Return the [X, Y] coordinate for the center point of the cell that contains the specified text.  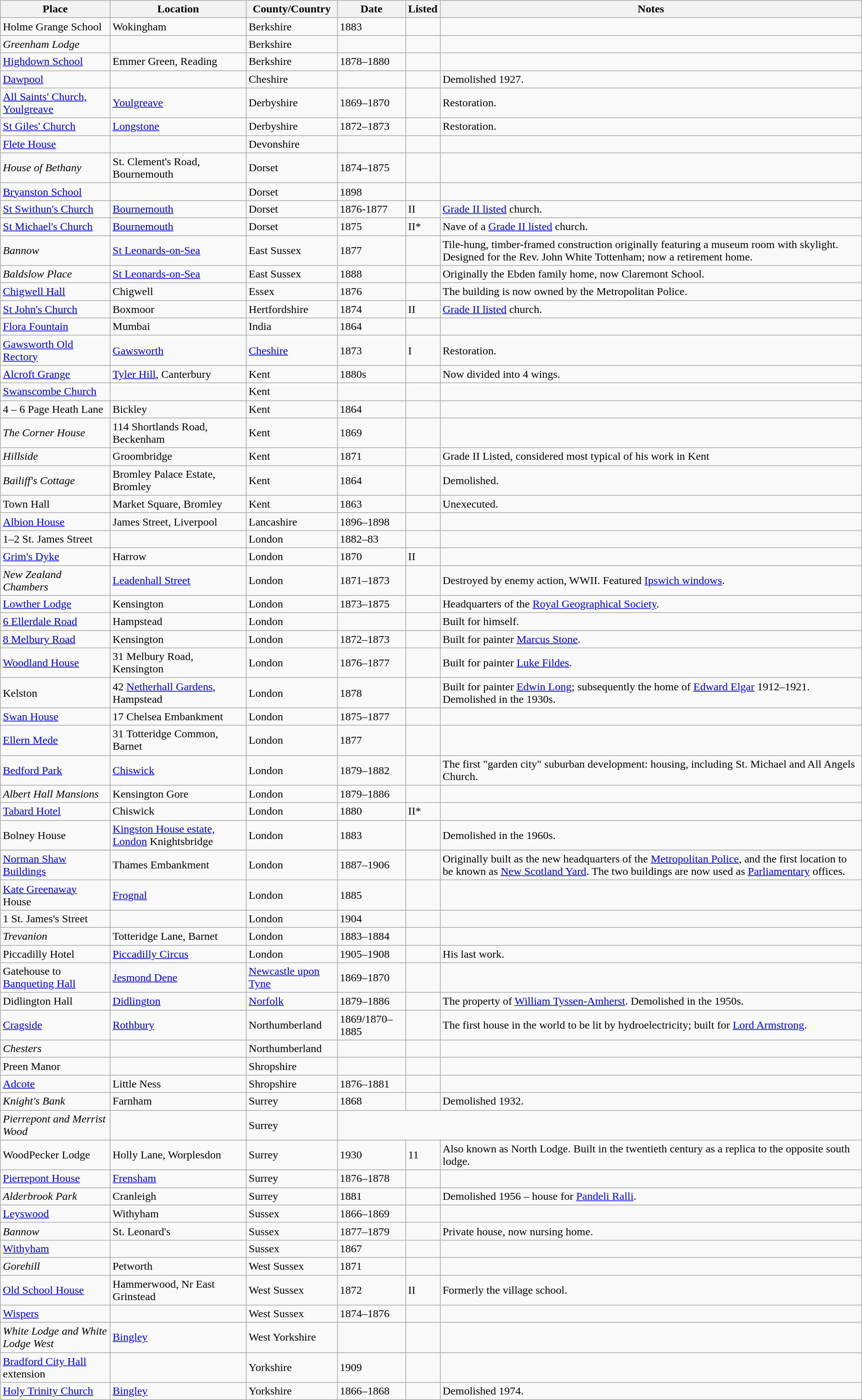
Pierrepont House [55, 1179]
Petworth [178, 1266]
8 Melbury Road [55, 639]
The building is now owned by the Metropolitan Police. [651, 292]
Baldslow Place [55, 274]
Kensington Gore [178, 794]
1875 [372, 226]
Built for himself. [651, 622]
Demolished 1927. [651, 79]
Gawsworth Old Rectory [55, 351]
Chigwell [178, 292]
1875–1877 [372, 717]
1876–1881 [372, 1084]
Built for painter Edwin Long; subsequently the home of Edward Elgar 1912–1921. Demolished in the 1930s. [651, 693]
1876 [372, 292]
Bickley [178, 409]
Demolished in the 1960s. [651, 835]
1873 [372, 351]
1877–1879 [372, 1231]
Devonshire [292, 144]
Bedford Park [55, 770]
Cranleigh [178, 1196]
Built for painter Marcus Stone. [651, 639]
Holy Trinity Church [55, 1391]
Notes [651, 9]
Grade II Listed, considered most typical of his work in Kent [651, 457]
1909 [372, 1368]
1878–1880 [372, 62]
Flete House [55, 144]
James Street, Liverpool [178, 521]
Demolished 1932. [651, 1101]
1898 [372, 191]
Highdown School [55, 62]
Greenham Lodge [55, 44]
Grim's Dyke [55, 556]
1872 [372, 1290]
Demolished 1956 – house for Pandeli Ralli. [651, 1196]
St Giles' Church [55, 127]
Wokingham [178, 27]
Preen Manor [55, 1066]
Kingston House estate, London Knightsbridge [178, 835]
I [423, 351]
Norfolk [292, 1001]
Mumbai [178, 327]
The first "garden city" suburban development: housing, including St. Michael and All Angels Church. [651, 770]
Lowther Lodge [55, 604]
India [292, 327]
Destroyed by enemy action, WWII. Featured Ipswich windows. [651, 580]
Frensham [178, 1179]
11 [423, 1155]
1904 [372, 919]
Tabard Hotel [55, 811]
County/Country [292, 9]
Holme Grange School [55, 27]
Listed [423, 9]
Youlgreave [178, 103]
114 Shortlands Road, Beckenham [178, 433]
Gatehouse to Banqueting Hall [55, 978]
Piccadilly Hotel [55, 954]
Ellern Mede [55, 740]
1874–1876 [372, 1314]
Leyswood [55, 1214]
1885 [372, 895]
1867 [372, 1249]
1887–1906 [372, 865]
Private house, now nursing home. [651, 1231]
WoodPecker Lodge [55, 1155]
1882–83 [372, 539]
Gorehill [55, 1266]
Norman Shaw Buildings [55, 865]
1888 [372, 274]
Nave of a Grade II listed church. [651, 226]
Hertfordshire [292, 309]
Lancashire [292, 521]
Totteridge Lane, Barnet [178, 936]
Little Ness [178, 1084]
Market Square, Bromley [178, 504]
Flora Fountain [55, 327]
Frognal [178, 895]
Place [55, 9]
1874–1875 [372, 168]
Alderbrook Park [55, 1196]
Leadenhall Street [178, 580]
Rothbury [178, 1025]
Piccadilly Circus [178, 954]
House of Bethany [55, 168]
1876-1877 [372, 209]
1 St. James's Street [55, 919]
All Saints' Church, Youlgreave [55, 103]
Didlington [178, 1001]
Newcastle upon Tyne [292, 978]
St Michael's Church [55, 226]
1866–1868 [372, 1391]
Adcote [55, 1084]
Harrow [178, 556]
1879–1882 [372, 770]
6 Ellerdale Road [55, 622]
New Zealand Chambers [55, 580]
Bryanston School [55, 191]
4 – 6 Page Heath Lane [55, 409]
Essex [292, 292]
Knight's Bank [55, 1101]
31 Totteridge Common, Barnet [178, 740]
Gawsworth [178, 351]
Farnham [178, 1101]
Originally the Ebden family home, now Claremont School. [651, 274]
1876–1877 [372, 663]
Swanscombe Church [55, 392]
1871–1873 [372, 580]
Headquarters of the Royal Geographical Society. [651, 604]
Demolished. [651, 480]
Chesters [55, 1049]
Trevanion [55, 936]
Dawpool [55, 79]
Tyler Hill, Canterbury [178, 374]
1880 [372, 811]
1–2 St. James Street [55, 539]
Bromley Palace Estate, Bromley [178, 480]
White Lodge and White Lodge West [55, 1337]
1868 [372, 1101]
Jesmond Dene [178, 978]
Bolney House [55, 835]
1870 [372, 556]
The Corner House [55, 433]
Demolished 1974. [651, 1391]
Hampstead [178, 622]
Kate Greenaway House [55, 895]
The first house in the world to be lit by hydroelectricity; built for Lord Armstrong. [651, 1025]
St Swithun's Church [55, 209]
The property of William Tyssen-Amherst. Demolished in the 1950s. [651, 1001]
1863 [372, 504]
Alcroft Grange [55, 374]
1878 [372, 693]
31 Melbury Road, Kensington [178, 663]
Date [372, 9]
Pierrepont and Merrist Wood [55, 1125]
Albion House [55, 521]
Hammerwood, Nr East Grinstead [178, 1290]
1876–1878 [372, 1179]
Also known as North Lodge. Built in the twentieth century as a replica to the opposite south lodge. [651, 1155]
St. Clement's Road, Bournemouth [178, 168]
Thames Embankment [178, 865]
17 Chelsea Embankment [178, 717]
Unexecuted. [651, 504]
Bailiff's Cottage [55, 480]
Cragside [55, 1025]
Woodland House [55, 663]
1866–1869 [372, 1214]
1873–1875 [372, 604]
Albert Hall Mansions [55, 794]
1869/1870–1885 [372, 1025]
1881 [372, 1196]
Bradford City Hall extension [55, 1368]
Built for painter Luke Fildes. [651, 663]
Location [178, 9]
St. Leonard's [178, 1231]
1930 [372, 1155]
Chigwell Hall [55, 292]
Hillside [55, 457]
Boxmoor [178, 309]
Town Hall [55, 504]
Swan House [55, 717]
West Yorkshire [292, 1337]
Longstone [178, 127]
1896–1898 [372, 521]
St John's Church [55, 309]
Kelston [55, 693]
Holly Lane, Worplesdon [178, 1155]
Emmer Green, Reading [178, 62]
Wispers [55, 1314]
1874 [372, 309]
42 Netherhall Gardens, Hampstead [178, 693]
Didlington Hall [55, 1001]
1905–1908 [372, 954]
Old School House [55, 1290]
Groombridge [178, 457]
His last work. [651, 954]
1880s [372, 374]
1883–1884 [372, 936]
1869 [372, 433]
Now divided into 4 wings. [651, 374]
Formerly the village school. [651, 1290]
